Return the (x, y) coordinate for the center point of the cell that contains the specified text.  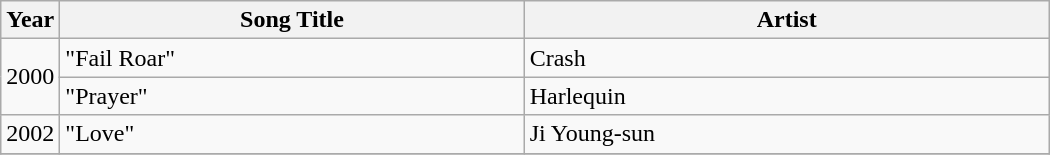
Harlequin (786, 96)
Song Title (292, 20)
"Fail Roar" (292, 58)
Artist (786, 20)
Crash (786, 58)
Ji Young-sun (786, 134)
2000 (30, 77)
"Love" (292, 134)
Year (30, 20)
2002 (30, 134)
"Prayer" (292, 96)
